Find where the given text appears and provide that cell's center as (X, Y) coordinate. 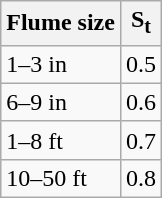
Flume size (61, 23)
1–3 in (61, 64)
0.5 (140, 64)
6–9 in (61, 102)
St (140, 23)
10–50 ft (61, 178)
0.8 (140, 178)
1–8 ft (61, 140)
0.6 (140, 102)
0.7 (140, 140)
